Find where the given text appears and provide that cell's center as [x, y] coordinate. 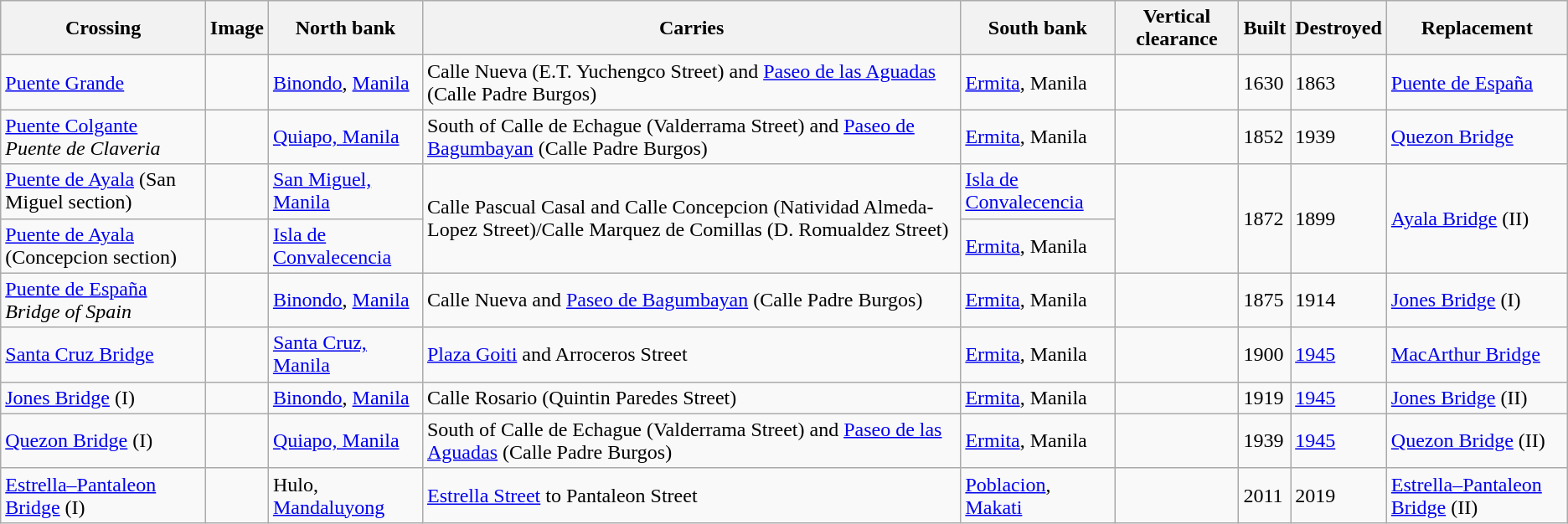
1919 [1265, 398]
1872 [1265, 218]
Santa Cruz, Manila [345, 355]
South of Calle de Echague (Valderrama Street) and Paseo de las Aguadas (Calle Padre Burgos) [691, 440]
Calle Nueva and Paseo de Bagumbayan (Calle Padre Burgos) [691, 300]
Carries [691, 28]
Puente de Ayala (Concepcion section) [104, 246]
1899 [1338, 218]
Calle Rosario (Quintin Paredes Street) [691, 398]
1852 [1265, 137]
Hulo, Mandaluyong [345, 496]
1863 [1338, 82]
Estrella Street to Pantaleon Street [691, 496]
Poblacion, Makati [1038, 496]
Estrella–Pantaleon Bridge (II) [1477, 496]
San Miguel, Manila [345, 191]
1914 [1338, 300]
Santa Cruz Bridge [104, 355]
Destroyed [1338, 28]
2019 [1338, 496]
Quezon Bridge (I) [104, 440]
MacArthur Bridge [1477, 355]
Vertical clearance [1177, 28]
Jones Bridge (II) [1477, 398]
Replacement [1477, 28]
Ayala Bridge (II) [1477, 218]
2011 [1265, 496]
South bank [1038, 28]
1630 [1265, 82]
Puente ColgantePuente de Claveria [104, 137]
Crossing [104, 28]
Puente Grande [104, 82]
Quezon Bridge (II) [1477, 440]
Puente de EspañaBridge of Spain [104, 300]
Puente de España [1477, 82]
Puente de Ayala (San Miguel section) [104, 191]
1875 [1265, 300]
Calle Pascual Casal and Calle Concepcion (Natividad Almeda-Lopez Street)/Calle Marquez de Comillas (D. Romualdez Street) [691, 218]
Calle Nueva (E.T. Yuchengco Street) and Paseo de las Aguadas (Calle Padre Burgos) [691, 82]
Estrella–Pantaleon Bridge (I) [104, 496]
Built [1265, 28]
Plaza Goiti and Arroceros Street [691, 355]
Image [236, 28]
North bank [345, 28]
1900 [1265, 355]
South of Calle de Echague (Valderrama Street) and Paseo de Bagumbayan (Calle Padre Burgos) [691, 137]
Quezon Bridge [1477, 137]
